Identify which cell holds the provided text, then report its (X, Y) central coordinate. 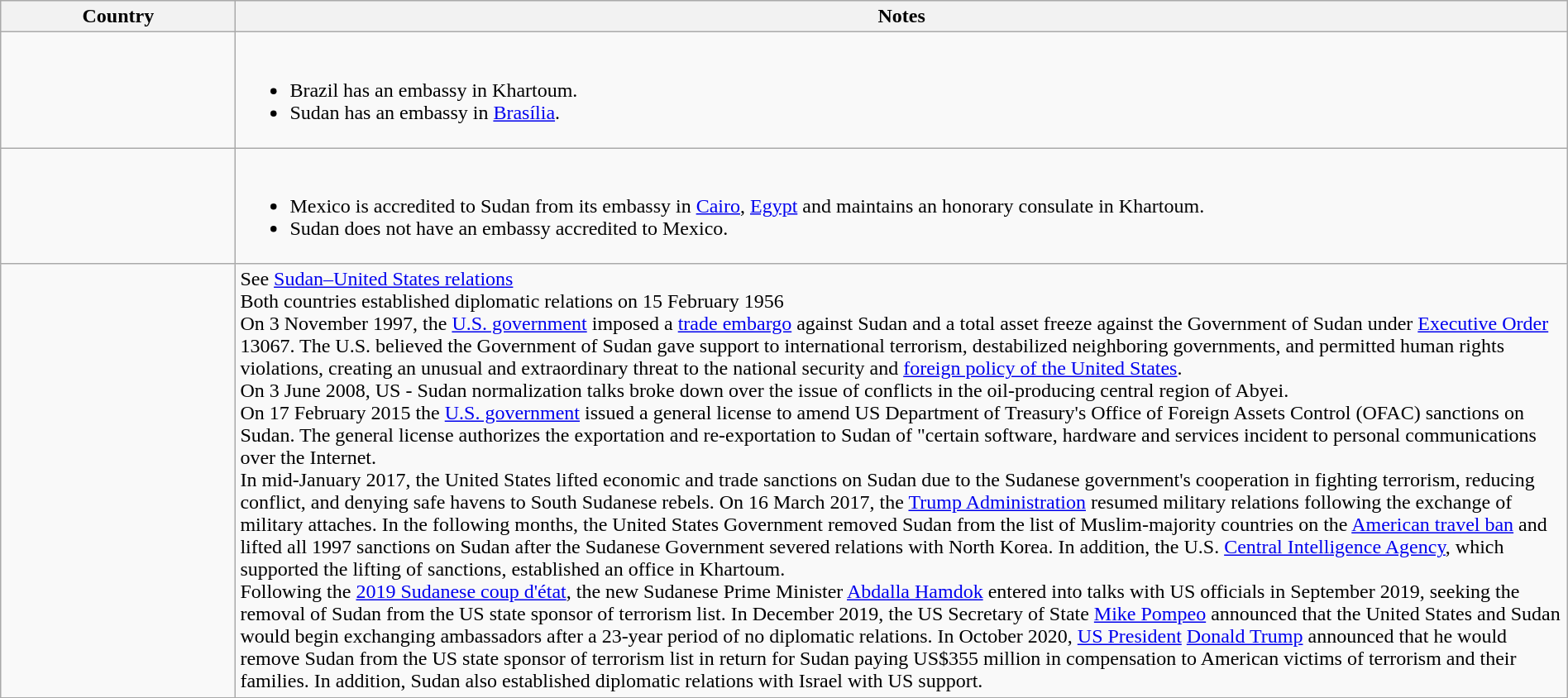
Brazil has an embassy in Khartoum.Sudan has an embassy in Brasília. (901, 90)
Notes (901, 17)
Country (118, 17)
